For the text-containing cell, return its midpoint in [x, y] coordinate format. 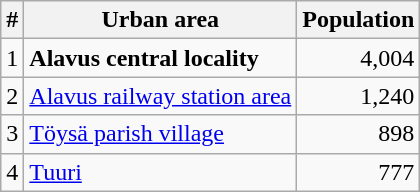
777 [358, 172]
Alavus central locality [160, 58]
Urban area [160, 20]
1 [12, 58]
Töysä parish village [160, 134]
2 [12, 96]
Tuuri [160, 172]
Population [358, 20]
1,240 [358, 96]
4,004 [358, 58]
# [12, 20]
3 [12, 134]
Alavus railway station area [160, 96]
4 [12, 172]
898 [358, 134]
